Scan for the cell matching the given text and deliver its (X, Y) coordinate at center. 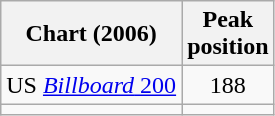
Chart (2006) (92, 34)
Peakposition (228, 34)
US Billboard 200 (92, 85)
188 (228, 85)
